Detect which cell encompasses the target text, then output its (X, Y) center coordinate. 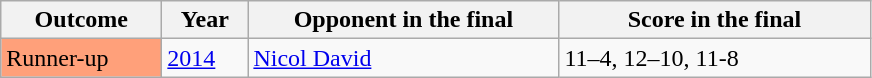
11–4, 12–10, 11-8 (714, 58)
Year (205, 20)
Score in the final (714, 20)
Opponent in the final (404, 20)
Runner-up (82, 58)
Outcome (82, 20)
2014 (205, 58)
Nicol David (404, 58)
